Search for the cell housing the specified text and yield its (x, y) center coordinate. 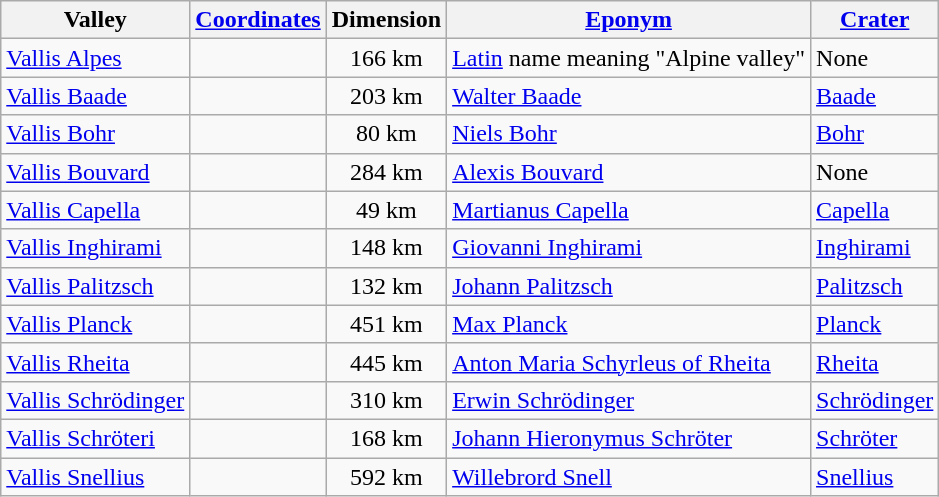
Coordinates (258, 20)
Valley (96, 20)
Vallis Schrödinger (96, 400)
Snellius (875, 477)
132 km (386, 286)
592 km (386, 477)
310 km (386, 400)
49 km (386, 210)
Inghirami (875, 248)
Vallis Capella (96, 210)
168 km (386, 438)
Giovanni Inghirami (629, 248)
Rheita (875, 362)
Walter Baade (629, 96)
Bohr (875, 134)
Vallis Snellius (96, 477)
Willebrord Snell (629, 477)
Johann Hieronymus Schröter (629, 438)
Erwin Schrödinger (629, 400)
Vallis Alpes (96, 58)
203 km (386, 96)
Vallis Schröteri (96, 438)
Planck (875, 324)
Johann Palitzsch (629, 286)
166 km (386, 58)
Palitzsch (875, 286)
Vallis Planck (96, 324)
451 km (386, 324)
80 km (386, 134)
Anton Maria Schyrleus of Rheita (629, 362)
Max Planck (629, 324)
Niels Bohr (629, 134)
445 km (386, 362)
Schrödinger (875, 400)
Latin name meaning "Alpine valley" (629, 58)
Vallis Rheita (96, 362)
Schröter (875, 438)
Vallis Bouvard (96, 172)
Alexis Bouvard (629, 172)
Eponym (629, 20)
Baade (875, 96)
Crater (875, 20)
284 km (386, 172)
Vallis Inghirami (96, 248)
Vallis Bohr (96, 134)
Vallis Baade (96, 96)
Vallis Palitzsch (96, 286)
Martianus Capella (629, 210)
148 km (386, 248)
Capella (875, 210)
Dimension (386, 20)
